Determine the [X, Y] coordinate at the center of the cell enclosing the given text.  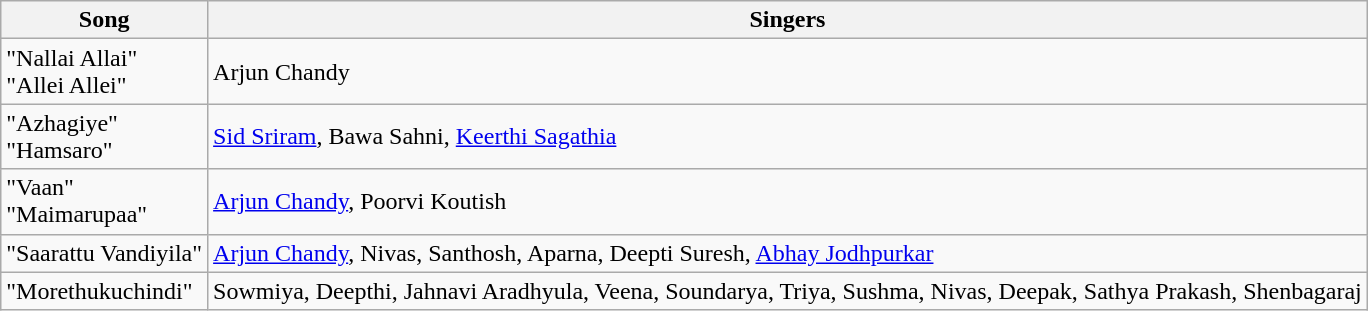
"Vaan""Maimarupaa" [104, 202]
Sid Sriram, Bawa Sahni, Keerthi Sagathia [788, 136]
Singers [788, 20]
"Saarattu Vandiyila" [104, 253]
"Nallai Allai""Allei Allei" [104, 72]
Arjun Chandy, Nivas, Santhosh, Aparna, Deepti Suresh, Abhay Jodhpurkar [788, 253]
Arjun Chandy [788, 72]
Sowmiya, Deepthi, Jahnavi Aradhyula, Veena, Soundarya, Triya, Sushma, Nivas, Deepak, Sathya Prakash, Shenbagaraj [788, 291]
"Azhagiye""Hamsaro" [104, 136]
Song [104, 20]
Arjun Chandy, Poorvi Koutish [788, 202]
"Morethukuchindi" [104, 291]
